Capture the cell that displays the provided text and extract its (X, Y) central coordinate. 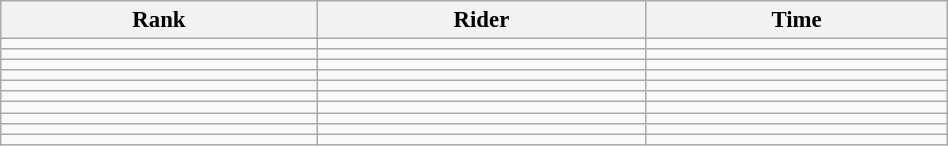
Rank (159, 20)
Rider (482, 20)
Time (797, 20)
